For the text-containing cell, return its midpoint in [X, Y] coordinate format. 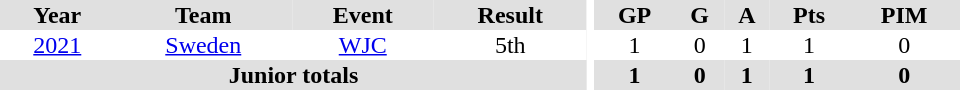
5th [511, 45]
Event [363, 15]
Sweden [204, 45]
G [700, 15]
Pts [810, 15]
Result [511, 15]
WJC [363, 45]
Year [58, 15]
2021 [58, 45]
Team [204, 15]
A [747, 15]
PIM [904, 15]
GP [635, 15]
Junior totals [294, 75]
